Extract the [X, Y] coordinate from the center of the cell holding the provided text.  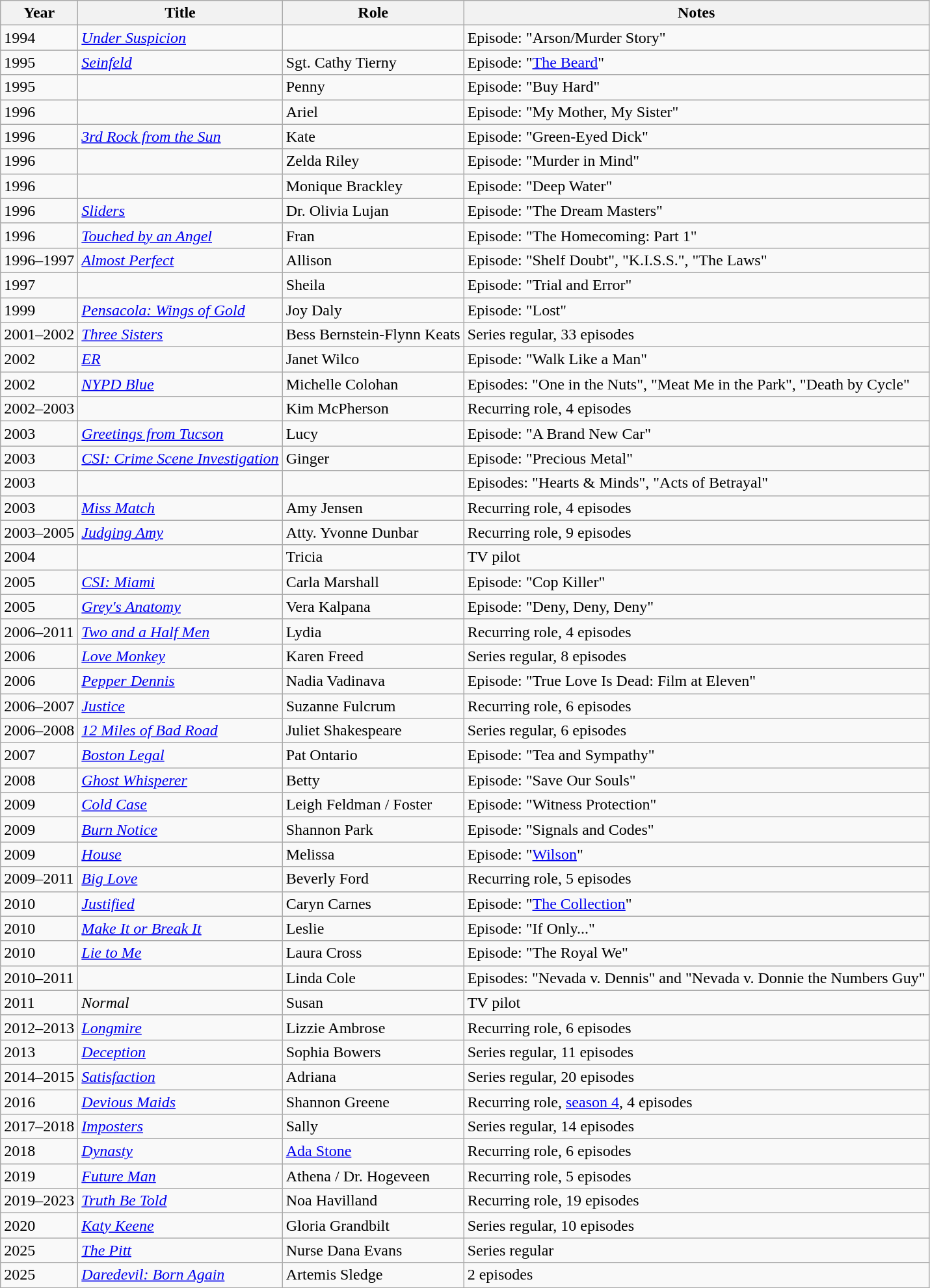
Episode: "Walk Like a Man" [696, 360]
Under Suspicion [180, 38]
Linda Cole [373, 978]
Episode: "If Only..." [696, 928]
Deception [180, 1052]
Bess Bernstein-Flynn Keats [373, 335]
Sheila [373, 285]
Episode: "Tea and Sympathy" [696, 756]
Big Love [180, 879]
Kim McPherson [373, 409]
Adriana [373, 1077]
Michelle Colohan [373, 384]
CSI: Miami [180, 582]
2019–2023 [39, 1201]
Katy Keene [180, 1226]
Episode: "True Love Is Dead: Film at Eleven" [696, 681]
Ariel [373, 112]
Greetings from Tucson [180, 434]
Episode: "Save Our Souls" [696, 780]
2017–2018 [39, 1127]
Atty. Yvonne Dunbar [373, 532]
Episode: "Green-Eyed Dick" [696, 137]
Melissa [373, 854]
Series regular, 14 episodes [696, 1127]
Boston Legal [180, 756]
Lucy [373, 434]
2001–2002 [39, 335]
Truth Be Told [180, 1201]
Suzanne Fulcrum [373, 705]
Nurse Dana Evans [373, 1250]
Gloria Grandbilt [373, 1226]
Judging Amy [180, 532]
Kate [373, 137]
Shannon Park [373, 830]
1997 [39, 285]
Episode: "The Dream Masters" [696, 211]
Nadia Vadinava [373, 681]
Episode: "Deep Water" [696, 186]
Episodes: "Hearts & Minds", "Acts of Betrayal" [696, 483]
Joy Daly [373, 310]
Leslie [373, 928]
ER [180, 360]
Recurring role, 9 episodes [696, 532]
NYPD Blue [180, 384]
Sliders [180, 211]
2018 [39, 1151]
Dynasty [180, 1151]
Tricia [373, 557]
Dr. Olivia Lujan [373, 211]
Episodes: "One in the Nuts", "Meat Me in the Park", "Death by Cycle" [696, 384]
2006–2007 [39, 705]
Pepper Dennis [180, 681]
Vera Kalpana [373, 607]
Episode: "Trial and Error" [696, 285]
Sally [373, 1127]
Lydia [373, 631]
Janet Wilco [373, 360]
Laura Cross [373, 953]
Devious Maids [180, 1102]
1994 [39, 38]
Series regular, 6 episodes [696, 731]
Ghost Whisperer [180, 780]
Episode: "A Brand New Car" [696, 434]
2019 [39, 1176]
Episode: "The Collection" [696, 904]
Episode: "Arson/Murder Story" [696, 38]
2002–2003 [39, 409]
CSI: Crime Scene Investigation [180, 458]
Cold Case [180, 805]
Juliet Shakespeare [373, 731]
Sgt. Cathy Tierny [373, 62]
Shannon Greene [373, 1102]
2012–2013 [39, 1027]
Two and a Half Men [180, 631]
Pensacola: Wings of Gold [180, 310]
Miss Match [180, 508]
2013 [39, 1052]
Series regular, 33 episodes [696, 335]
Lizzie Ambrose [373, 1027]
2016 [39, 1102]
Episode: "Shelf Doubt", "K.I.S.S.", "The Laws" [696, 260]
2011 [39, 1003]
Episode: "The Beard" [696, 62]
Fran [373, 235]
Athena / Dr. Hogeveen [373, 1176]
2006–2008 [39, 731]
Episode: "Signals and Codes" [696, 830]
Satisfaction [180, 1077]
Episode: "Buy Hard" [696, 87]
Almost Perfect [180, 260]
Episode: "My Mother, My Sister" [696, 112]
Recurring role, 19 episodes [696, 1201]
Three Sisters [180, 335]
Justice [180, 705]
2004 [39, 557]
Daredevil: Born Again [180, 1275]
Episode: "Deny, Deny, Deny" [696, 607]
Series regular, 10 episodes [696, 1226]
Episodes: "Nevada v. Dennis" and "Nevada v. Donnie the Numbers Guy" [696, 978]
Role [373, 13]
2008 [39, 780]
2007 [39, 756]
2003–2005 [39, 532]
Artemis Sledge [373, 1275]
Episode: "Witness Protection" [696, 805]
Series regular [696, 1250]
Zelda Riley [373, 161]
Episode: "Lost" [696, 310]
Series regular, 11 episodes [696, 1052]
Title [180, 13]
Karen Freed [373, 656]
Justified [180, 904]
Ada Stone [373, 1151]
2009–2011 [39, 879]
2014–2015 [39, 1077]
Future Man [180, 1176]
Burn Notice [180, 830]
Episode: "Wilson" [696, 854]
Grey's Anatomy [180, 607]
Episode: "Cop Killer" [696, 582]
Caryn Carnes [373, 904]
1999 [39, 310]
Ginger [373, 458]
1996–1997 [39, 260]
Sophia Bowers [373, 1052]
12 Miles of Bad Road [180, 731]
Noa Havilland [373, 1201]
Allison [373, 260]
Episode: "Murder in Mind" [696, 161]
Susan [373, 1003]
Monique Brackley [373, 186]
Episode: "The Royal We" [696, 953]
Episode: "Precious Metal" [696, 458]
Betty [373, 780]
Leigh Feldman / Foster [373, 805]
Pat Ontario [373, 756]
Penny [373, 87]
Longmire [180, 1027]
2006–2011 [39, 631]
Lie to Me [180, 953]
Year [39, 13]
Series regular, 8 episodes [696, 656]
2020 [39, 1226]
Carla Marshall [373, 582]
Series regular, 20 episodes [696, 1077]
Love Monkey [180, 656]
Touched by an Angel [180, 235]
3rd Rock from the Sun [180, 137]
Beverly Ford [373, 879]
Make It or Break It [180, 928]
Normal [180, 1003]
Episode: "The Homecoming: Part 1" [696, 235]
The Pitt [180, 1250]
Recurring role, season 4, 4 episodes [696, 1102]
Notes [696, 13]
2 episodes [696, 1275]
Amy Jensen [373, 508]
Seinfeld [180, 62]
Imposters [180, 1127]
2010–2011 [39, 978]
House [180, 854]
